Detect which cell encompasses the target text, then output its (X, Y) center coordinate. 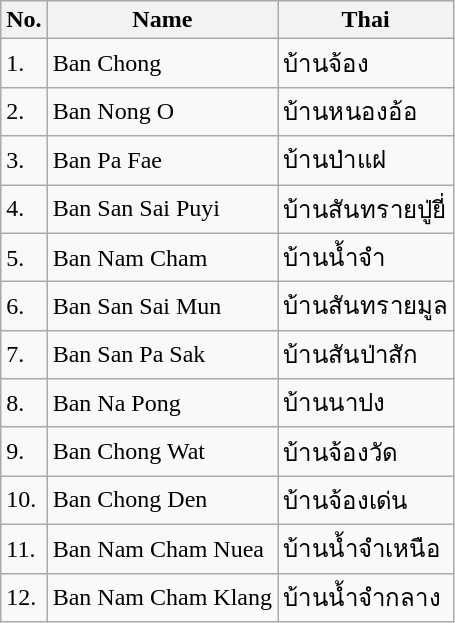
Ban Na Pong (162, 404)
บ้านน้ำจำเหนือ (366, 548)
Ban Chong Wat (162, 452)
บ้านนาปง (366, 404)
1. (24, 64)
บ้านสันทรายปู่ยี่ (366, 208)
11. (24, 548)
บ้านสันทรายมูล (366, 306)
12. (24, 598)
Ban Chong Den (162, 500)
3. (24, 160)
Ban Nam Cham Nuea (162, 548)
บ้านจ้องเด่น (366, 500)
Ban Chong (162, 64)
บ้านน้ำจำกลาง (366, 598)
6. (24, 306)
Ban Nong O (162, 112)
บ้านป่าแฝ (366, 160)
8. (24, 404)
บ้านสันป่าสัก (366, 354)
บ้านหนองอ้อ (366, 112)
Ban Nam Cham (162, 258)
5. (24, 258)
บ้านจ้อง (366, 64)
บ้านจ้องวัด (366, 452)
Ban San Pa Sak (162, 354)
9. (24, 452)
Ban Nam Cham Klang (162, 598)
7. (24, 354)
บ้านน้ำจำ (366, 258)
No. (24, 20)
Ban Pa Fae (162, 160)
4. (24, 208)
Ban San Sai Mun (162, 306)
Ban San Sai Puyi (162, 208)
2. (24, 112)
10. (24, 500)
Name (162, 20)
Thai (366, 20)
